Find where the given text appears and provide that cell's center as (X, Y) coordinate. 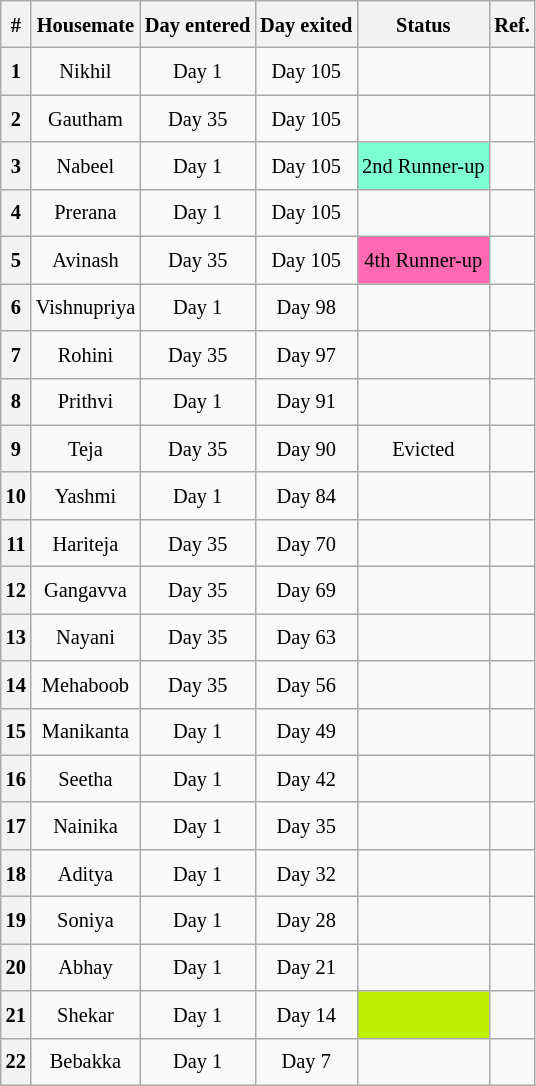
4th Runner-up (423, 260)
Manikanta (86, 732)
Mehaboob (86, 684)
Day 42 (306, 778)
Soniya (86, 920)
Abhay (86, 966)
7 (16, 354)
4 (16, 212)
Teja (86, 448)
15 (16, 732)
Nabeel (86, 166)
12 (16, 590)
22 (16, 1062)
Avinash (86, 260)
Gangavva (86, 590)
Nayani (86, 636)
13 (16, 636)
Day 28 (306, 920)
Day 90 (306, 448)
14 (16, 684)
10 (16, 496)
Hariteja (86, 542)
Day 98 (306, 306)
Rohini (86, 354)
18 (16, 872)
Day 7 (306, 1062)
17 (16, 826)
# (16, 24)
Vishnupriya (86, 306)
2 (16, 118)
Day 69 (306, 590)
9 (16, 448)
Day 32 (306, 872)
19 (16, 920)
8 (16, 402)
Day 56 (306, 684)
Day entered (198, 24)
Housemate (86, 24)
Seetha (86, 778)
Day 49 (306, 732)
Gautham (86, 118)
Day 63 (306, 636)
Ref. (512, 24)
Day exited (306, 24)
Day 91 (306, 402)
21 (16, 1014)
Day 21 (306, 966)
20 (16, 966)
Evicted (423, 448)
Bebakka (86, 1062)
2nd Runner-up (423, 166)
3 (16, 166)
6 (16, 306)
Shekar (86, 1014)
Nainika (86, 826)
Day 97 (306, 354)
1 (16, 72)
Day 70 (306, 542)
16 (16, 778)
Day 14 (306, 1014)
Day 84 (306, 496)
Yashmi (86, 496)
Nikhil (86, 72)
Status (423, 24)
Prithvi (86, 402)
Aditya (86, 872)
Prerana (86, 212)
5 (16, 260)
11 (16, 542)
